Extract the (x, y) coordinate from the center of the cell holding the provided text.  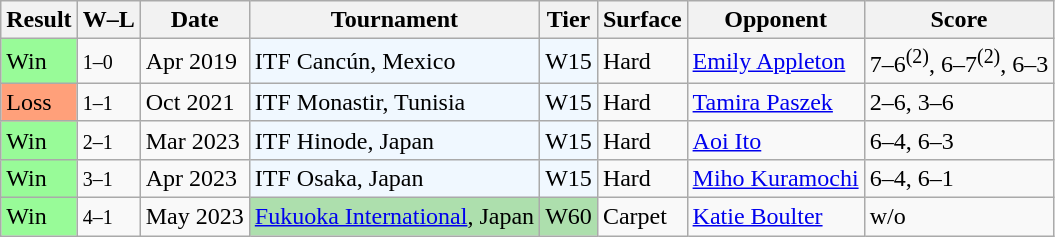
2–1 (108, 140)
ITF Cancún, Mexico (394, 62)
7–6(2), 6–7(2), 6–3 (959, 62)
Loss (39, 102)
1–0 (108, 62)
Opponent (776, 20)
1–1 (108, 102)
6–4, 6–1 (959, 178)
Surface (642, 20)
Score (959, 20)
Emily Appleton (776, 62)
W–L (108, 20)
4–1 (108, 217)
Result (39, 20)
Fukuoka International, Japan (394, 217)
3–1 (108, 178)
6–4, 6–3 (959, 140)
May 2023 (194, 217)
Carpet (642, 217)
Katie Boulter (776, 217)
Mar 2023 (194, 140)
Tier (569, 20)
Oct 2021 (194, 102)
ITF Osaka, Japan (394, 178)
Miho Kuramochi (776, 178)
Apr 2023 (194, 178)
2–6, 3–6 (959, 102)
w/o (959, 217)
Aoi Ito (776, 140)
Apr 2019 (194, 62)
Date (194, 20)
Tournament (394, 20)
ITF Monastir, Tunisia (394, 102)
W60 (569, 217)
Tamira Paszek (776, 102)
ITF Hinode, Japan (394, 140)
